Identify which cell holds the provided text, then report its (x, y) central coordinate. 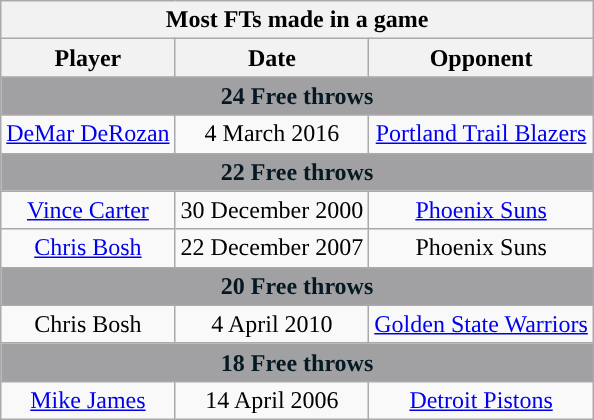
Mike James (88, 400)
4 April 2010 (272, 324)
30 December 2000 (272, 210)
22 Free throws (298, 172)
Detroit Pistons (482, 400)
Player (88, 58)
22 December 2007 (272, 248)
20 Free throws (298, 286)
Date (272, 58)
Vince Carter (88, 210)
24 Free throws (298, 96)
14 April 2006 (272, 400)
4 March 2016 (272, 134)
DeMar DeRozan (88, 134)
Portland Trail Blazers (482, 134)
Golden State Warriors (482, 324)
18 Free throws (298, 362)
Opponent (482, 58)
Most FTs made in a game (298, 20)
